Capture the cell that displays the provided text and extract its [X, Y] central coordinate. 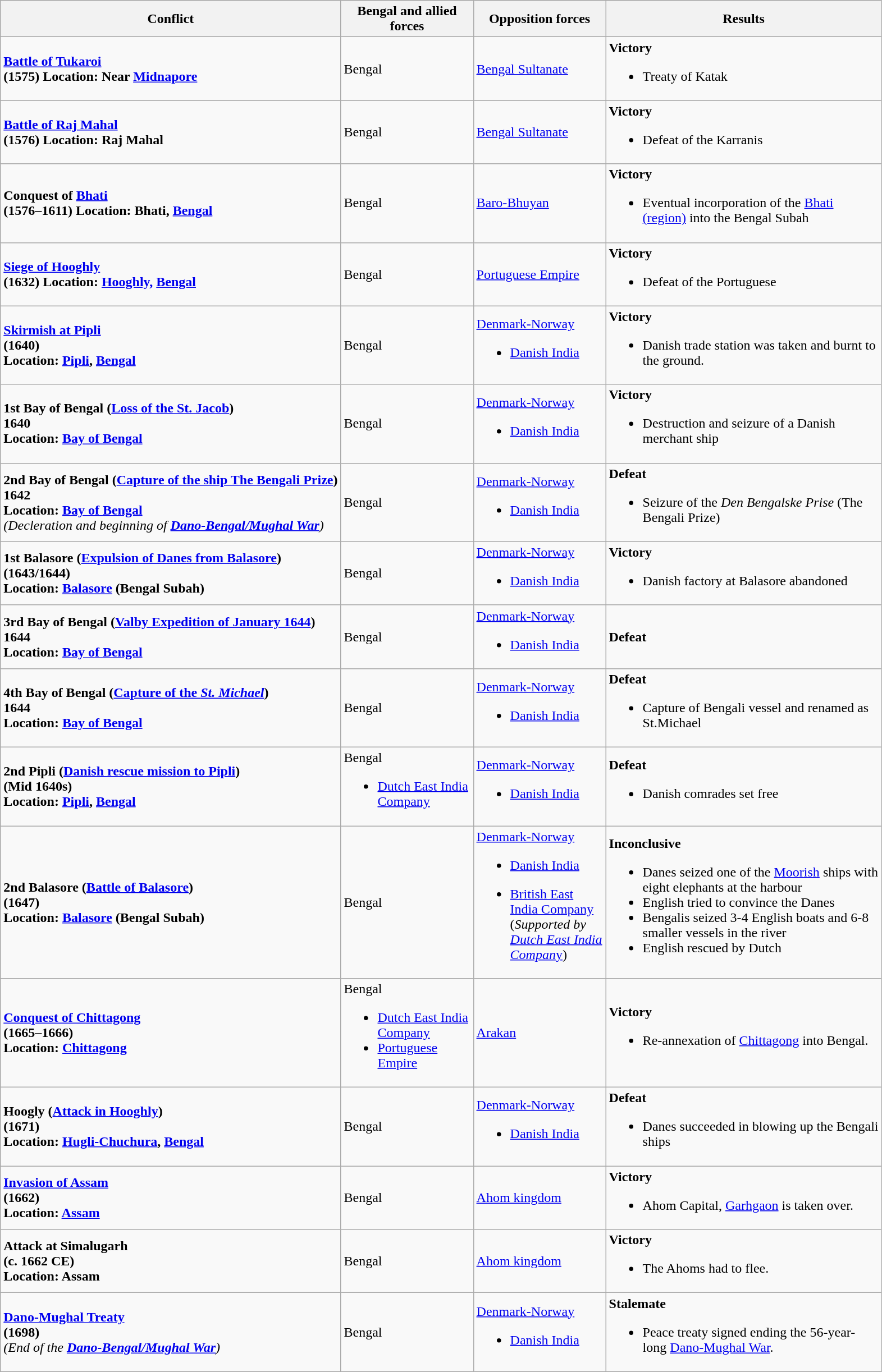
Siege of Hooghly(1632) Location: Hooghly, Bengal [171, 274]
StalematePeace treaty signed ending the 56-year-long Dano-Mughal War. [743, 1332]
Skirmish at Pipli(1640)Location: Pipli, Bengal [171, 345]
Conflict [171, 19]
4th Bay of Bengal (Capture of the St. Michael)1644Location: Bay of Bengal [171, 708]
VictoryDefeat of the Portuguese [743, 274]
VictoryTreaty of Katak [743, 68]
Opposition forces [540, 19]
1st Balasore (Expulsion of Danes from Balasore)(1643/1644)Location: Balasore (Bengal Subah) [171, 573]
Battle of Tukaroi(1575) Location: Near Midnapore [171, 68]
2nd Balasore (Battle of Balasore)(1647)Location: Balasore (Bengal Subah) [171, 902]
Battle of Raj Mahal(1576) Location: Raj Mahal [171, 132]
VictoryEventual incorporation of the Bhati (region) into the Bengal Subah [743, 203]
Portuguese Empire [540, 274]
VictoryThe Ahoms had to flee. [743, 1261]
DefeatDanish comrades set free [743, 786]
DefeatCapture of Bengali vessel and renamed as St.Michael [743, 708]
Baro-Bhuyan [540, 203]
DefeatDanes succeeded in blowing up the Bengali ships [743, 1127]
Conquest of Bhati(1576–1611) Location: Bhati, Bengal [171, 203]
VictoryDefeat of the Karranis [743, 132]
Invasion of Assam(1662)Location: Assam [171, 1197]
Conquest of Chittagong(1665–1666)Location: Chittagong [171, 1033]
Attack at Simalugarh(c. 1662 CE)Location: Assam [171, 1261]
VictoryAhom Capital, Garhgaon is taken over. [743, 1197]
Hoogly (Attack in Hooghly)(1671)Location: Hugli-Chuchura, Bengal [171, 1127]
VictoryDanish trade station was taken and burnt to the ground. [743, 345]
Results [743, 19]
Dano-Mughal Treaty(1698)(End of the Dano-Bengal/Mughal War) [171, 1332]
3rd Bay of Bengal (Valby Expedition of January 1644)1644Location: Bay of Bengal [171, 636]
Defeat [743, 636]
DefeatSeizure of the Den Bengalske Prise (The Bengali Prize) [743, 502]
Denmark-NorwayDanish India British East India Company (Supported by Dutch East India Company) [540, 902]
1st Bay of Bengal (Loss of the St. Jacob)1640Location: Bay of Bengal [171, 424]
2nd Bay of Bengal (Capture of the ship The Bengali Prize)1642Location: Bay of Bengal(Decleration and beginning of Dano-Bengal/Mughal War) [171, 502]
VictoryDestruction and seizure of a Danish merchant ship [743, 424]
Bengal Dutch East India Company [407, 786]
Bengal and allied forces [407, 19]
2nd Pipli (Danish rescue mission to Pipli)(Mid 1640s)Location: Pipli, Bengal [171, 786]
VictoryDanish factory at Balasore abandoned [743, 573]
VictoryRe-annexation of Chittagong into Bengal. [743, 1033]
Bengal Dutch East India Company Portuguese Empire [407, 1033]
Arakan [540, 1033]
